Detect which cell encompasses the target text, then output its [X, Y] center coordinate. 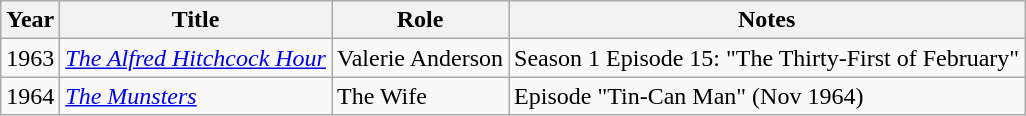
The Wife [420, 96]
The Alfred Hitchcock Hour [196, 58]
1964 [30, 96]
Valerie Anderson [420, 58]
Notes [767, 20]
Title [196, 20]
Episode "Tin-Can Man" (Nov 1964) [767, 96]
Season 1 Episode 15: "The Thirty-First of February" [767, 58]
Role [420, 20]
1963 [30, 58]
Year [30, 20]
The Munsters [196, 96]
